Search for the cell housing the specified text and yield its [X, Y] center coordinate. 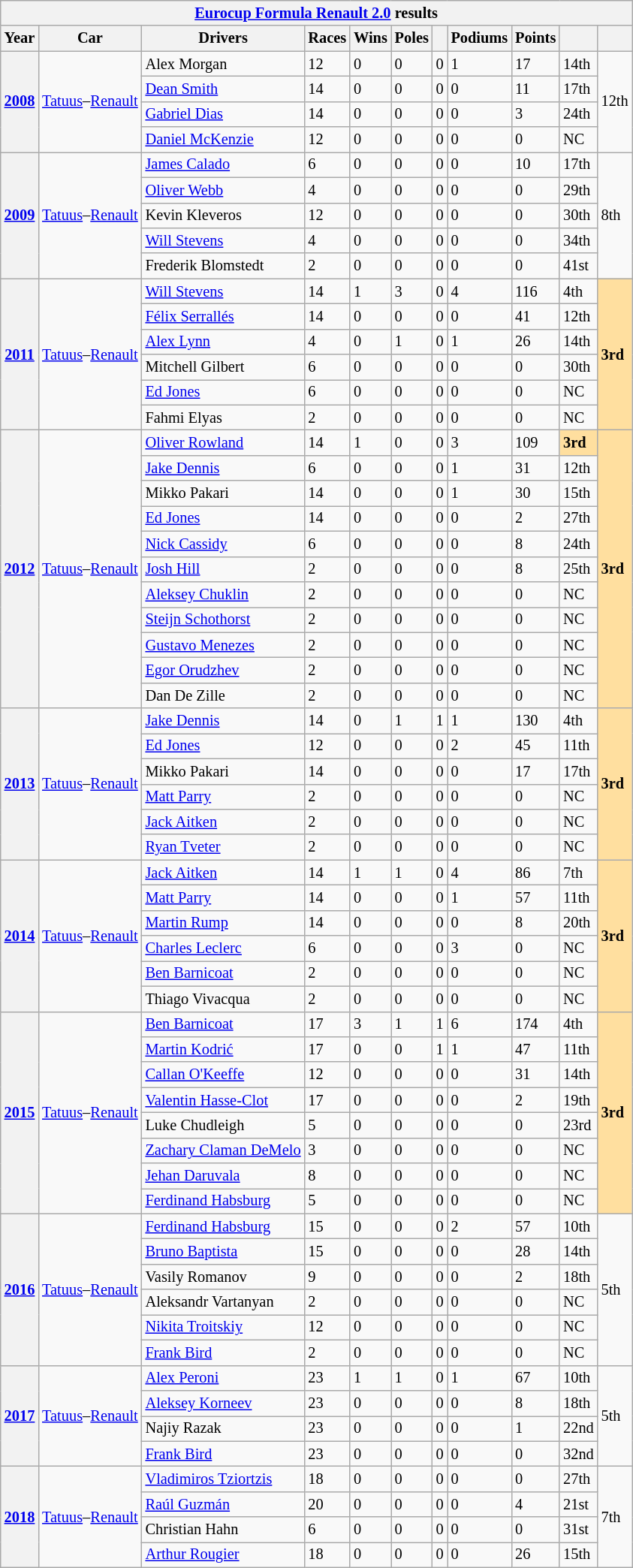
8th [615, 215]
Aleksey Chuklin [224, 594]
19th [578, 1100]
Gustavo Menezes [224, 645]
Raúl Guzmán [224, 1504]
2011 [20, 354]
25th [578, 569]
Valentin Hasse-Clot [224, 1100]
47 [535, 1049]
Dan De Zille [224, 695]
Alex Peroni [224, 1378]
Mitchell Gilbert [224, 367]
Steijn Schothorst [224, 620]
67 [535, 1378]
Martin Kodrić [224, 1049]
Christian Hahn [224, 1530]
Egor Orudzhev [224, 670]
Luke Chudleigh [224, 1125]
Points [535, 38]
Aleksandr Vartanyan [224, 1302]
2014 [20, 936]
28 [535, 1252]
23rd [578, 1125]
Callan O'Keeffe [224, 1075]
Charles Leclerc [224, 948]
30 [535, 493]
Bruno Baptista [224, 1252]
Nick Cassidy [224, 544]
31st [578, 1530]
21st [578, 1504]
Car [90, 38]
174 [535, 1024]
34th [578, 240]
20 [327, 1504]
Fahmi Elyas [224, 418]
Daniel McKenzie [224, 140]
Races [327, 38]
45 [535, 746]
Dean Smith [224, 89]
Félix Serrallés [224, 316]
Frederik Blomstedt [224, 266]
Wins [371, 38]
Gabriel Dias [224, 114]
109 [535, 442]
2016 [20, 1289]
Oliver Rowland [224, 442]
29th [578, 190]
Nikita Troitskiy [224, 1327]
2008 [20, 102]
Zachary Claman DeMelo [224, 1150]
Kevin Kleveros [224, 216]
41 [535, 316]
20th [578, 923]
Jehan Daruvala [224, 1176]
Najiy Razak [224, 1428]
32nd [578, 1454]
2018 [20, 1517]
10 [535, 164]
86 [535, 873]
Arthur Rougier [224, 1554]
Oliver Webb [224, 190]
Thiago Vivacqua [224, 999]
James Calado [224, 164]
Drivers [224, 38]
Vladimiros Tziortzis [224, 1479]
Podiums [480, 38]
Alex Morgan [224, 64]
Year [20, 38]
2013 [20, 784]
2017 [20, 1416]
116 [535, 291]
Ryan Tveter [224, 847]
2009 [20, 215]
Alex Lynn [224, 342]
Vasily Romanov [224, 1277]
Eurocup Formula Renault 2.0 results [317, 13]
Poles [411, 38]
11 [535, 89]
Martin Rump [224, 923]
22nd [578, 1428]
Josh Hill [224, 569]
Aleksey Korneev [224, 1403]
41st [578, 266]
130 [535, 721]
2015 [20, 1113]
2012 [20, 568]
9 [327, 1277]
